Pinpoint the cell where the given text exists, returning its [X, Y] midpoint coordinate. 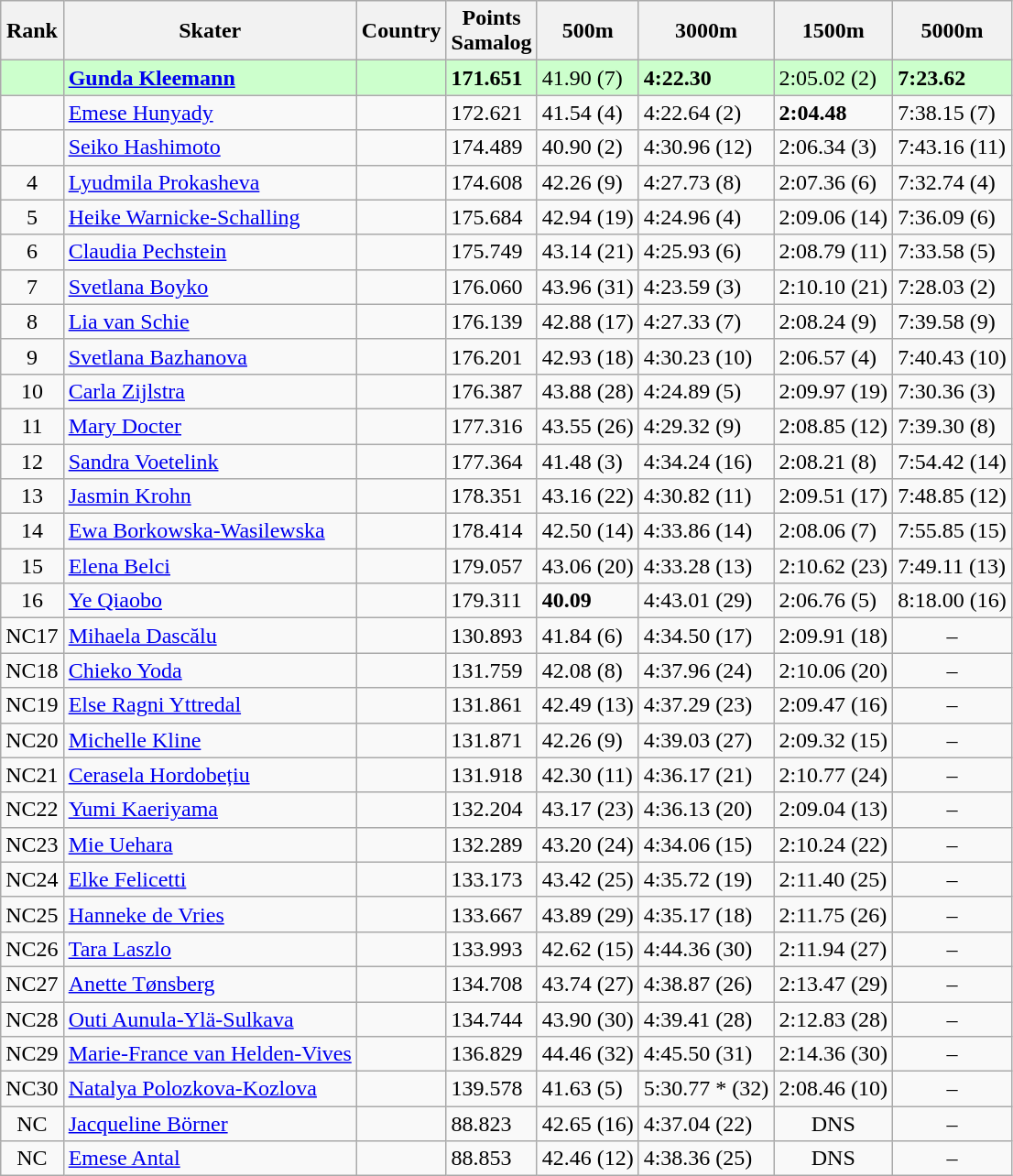
176.387 [491, 391]
42.65 (16) [588, 1124]
Chieko Yoda [210, 670]
3000m [706, 31]
133.993 [491, 949]
4:33.28 (13) [706, 566]
4:45.50 (31) [706, 1054]
42.94 (19) [588, 217]
176.139 [491, 321]
7:49.11 (13) [953, 566]
Outi Aunula-Ylä-Sulkava [210, 1019]
1500m [833, 31]
12 [32, 461]
4:24.96 (4) [706, 217]
2:07.36 (6) [833, 182]
40.09 [588, 601]
175.749 [491, 252]
40.90 (2) [588, 147]
2:05.02 (2) [833, 78]
4:27.73 (8) [706, 182]
2:11.75 (26) [833, 914]
134.744 [491, 1019]
Marie-France van Helden-Vives [210, 1054]
43.42 (25) [588, 879]
42.30 (11) [588, 775]
Heike Warnicke-Schalling [210, 217]
4:24.89 (5) [706, 391]
NC24 [32, 879]
8 [32, 321]
7 [32, 287]
2:10.06 (20) [833, 670]
42.93 (18) [588, 356]
139.578 [491, 1089]
4:23.59 (3) [706, 287]
176.060 [491, 287]
NC22 [32, 810]
134.708 [491, 984]
4:27.33 (7) [706, 321]
Rank [32, 31]
43.14 (21) [588, 252]
NC21 [32, 775]
2:06.57 (4) [833, 356]
136.829 [491, 1054]
8:18.00 (16) [953, 601]
5:30.77 * (32) [706, 1089]
132.204 [491, 810]
2:08.24 (9) [833, 321]
43.96 (31) [588, 287]
131.918 [491, 775]
131.861 [491, 705]
5 [32, 217]
44.46 (32) [588, 1054]
Anette Tønsberg [210, 984]
42.46 (12) [588, 1159]
4:30.82 (11) [706, 496]
177.316 [491, 426]
2:09.51 (17) [833, 496]
178.351 [491, 496]
2:09.47 (16) [833, 705]
178.414 [491, 531]
Cerasela Hordobețiu [210, 775]
41.90 (7) [588, 78]
4:35.17 (18) [706, 914]
NC29 [32, 1054]
2:10.24 (22) [833, 844]
Seiko Hashimoto [210, 147]
Sandra Voetelink [210, 461]
43.74 (27) [588, 984]
133.667 [491, 914]
174.489 [491, 147]
Lia van Schie [210, 321]
7:43.16 (11) [953, 147]
Svetlana Boyko [210, 287]
NC20 [32, 740]
2:13.47 (29) [833, 984]
177.364 [491, 461]
2:06.76 (5) [833, 601]
133.173 [491, 879]
43.20 (24) [588, 844]
Yumi Kaeriyama [210, 810]
9 [32, 356]
NC25 [32, 914]
2:08.46 (10) [833, 1089]
NC19 [32, 705]
Elena Belci [210, 566]
43.90 (30) [588, 1019]
Ye Qiaobo [210, 601]
43.55 (26) [588, 426]
4:43.01 (29) [706, 601]
Else Ragni Yttredal [210, 705]
41.63 (5) [588, 1089]
Mie Uehara [210, 844]
7:23.62 [953, 78]
Natalya Polozkova-Kozlova [210, 1089]
43.17 (23) [588, 810]
4:35.72 (19) [706, 879]
172.621 [491, 113]
130.893 [491, 636]
43.06 (20) [588, 566]
11 [32, 426]
131.871 [491, 740]
NC26 [32, 949]
2:11.94 (27) [833, 949]
176.201 [491, 356]
42.08 (8) [588, 670]
Claudia Pechstein [210, 252]
43.16 (22) [588, 496]
Michelle Kline [210, 740]
2:10.62 (23) [833, 566]
Tara Laszlo [210, 949]
Mihaela Dascălu [210, 636]
4 [32, 182]
NC23 [32, 844]
7:39.30 (8) [953, 426]
NC27 [32, 984]
NC17 [32, 636]
7:40.43 (10) [953, 356]
2:08.79 (11) [833, 252]
14 [32, 531]
7:28.03 (2) [953, 287]
Carla Zijlstra [210, 391]
43.89 (29) [588, 914]
6 [32, 252]
7:32.74 (4) [953, 182]
15 [32, 566]
7:54.42 (14) [953, 461]
171.651 [491, 78]
42.50 (14) [588, 531]
131.759 [491, 670]
Emese Antal [210, 1159]
7:36.09 (6) [953, 217]
2:09.91 (18) [833, 636]
2:10.10 (21) [833, 287]
4:22.30 [706, 78]
42.49 (13) [588, 705]
41.54 (4) [588, 113]
Gunda Kleemann [210, 78]
NC30 [32, 1089]
4:30.23 (10) [706, 356]
7:39.58 (9) [953, 321]
4:38.36 (25) [706, 1159]
4:36.17 (21) [706, 775]
4:34.24 (16) [706, 461]
7:30.36 (3) [953, 391]
2:06.34 (3) [833, 147]
2:08.21 (8) [833, 461]
4:34.06 (15) [706, 844]
4:38.87 (26) [706, 984]
2:09.06 (14) [833, 217]
16 [32, 601]
Emese Hunyady [210, 113]
179.057 [491, 566]
4:36.13 (20) [706, 810]
2:08.85 (12) [833, 426]
41.84 (6) [588, 636]
4:29.32 (9) [706, 426]
Ewa Borkowska-Wasilewska [210, 531]
179.311 [491, 601]
Jacqueline Börner [210, 1124]
88.853 [491, 1159]
175.684 [491, 217]
NC18 [32, 670]
500m [588, 31]
43.88 (28) [588, 391]
Points Samalog [491, 31]
132.289 [491, 844]
2:09.32 (15) [833, 740]
4:37.96 (24) [706, 670]
2:04.48 [833, 113]
2:10.77 (24) [833, 775]
2:11.40 (25) [833, 879]
Jasmin Krohn [210, 496]
Skater [210, 31]
13 [32, 496]
Svetlana Bazhanova [210, 356]
5000m [953, 31]
4:25.93 (6) [706, 252]
7:38.15 (7) [953, 113]
4:37.29 (23) [706, 705]
2:09.04 (13) [833, 810]
Hanneke de Vries [210, 914]
7:55.85 (15) [953, 531]
42.62 (15) [588, 949]
174.608 [491, 182]
Mary Docter [210, 426]
42.88 (17) [588, 321]
41.48 (3) [588, 461]
NC28 [32, 1019]
Elke Felicetti [210, 879]
4:37.04 (22) [706, 1124]
4:34.50 (17) [706, 636]
2:12.83 (28) [833, 1019]
Lyudmila Prokasheva [210, 182]
4:39.03 (27) [706, 740]
4:30.96 (12) [706, 147]
4:39.41 (28) [706, 1019]
4:44.36 (30) [706, 949]
2:08.06 (7) [833, 531]
Country [401, 31]
4:22.64 (2) [706, 113]
2:14.36 (30) [833, 1054]
2:09.97 (19) [833, 391]
4:33.86 (14) [706, 531]
7:48.85 (12) [953, 496]
7:33.58 (5) [953, 252]
88.823 [491, 1124]
10 [32, 391]
